Search for the cell housing the specified text and yield its (x, y) center coordinate. 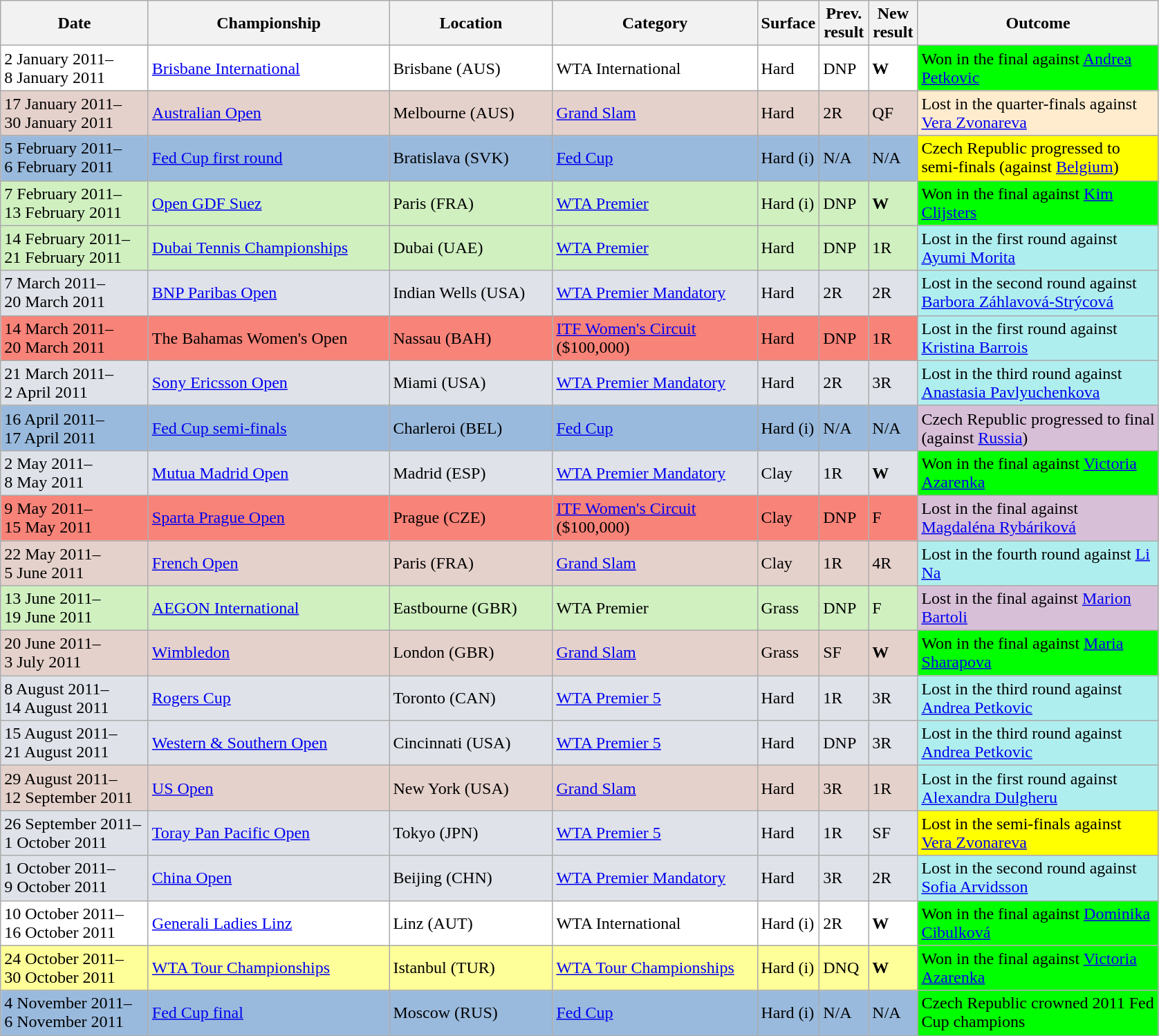
Category (655, 24)
US Open (268, 788)
Generali Ladies Linz (268, 923)
29 August 2011–12 September 2011 (75, 788)
Toray Pan Pacific Open (268, 833)
Istanbul (TUR) (471, 968)
16 April 2011–17 April 2011 (75, 427)
Prev. result (844, 24)
BNP Paribas Open (268, 293)
Toronto (CAN) (471, 699)
Lost in the final against Magdaléna Rybáriková (1039, 517)
Open GDF Suez (268, 203)
Won in the final against Maria Sharapova (1039, 653)
Dubai (UAE) (471, 248)
4R (893, 563)
Lost in the final against Marion Bartoli (1039, 609)
Lost in the semi-finals against Vera Zvonareva (1039, 833)
Lost in the first round against Kristina Barrois (1039, 337)
Madrid (ESP) (471, 473)
2 May 2011–8 May 2011 (75, 473)
Lost in the second round against Sofia Arvidsson (1039, 878)
22 May 2011–5 June 2011 (75, 563)
Location (471, 24)
Melbourne (AUS) (471, 113)
Lost in the first round against Alexandra Dulgheru (1039, 788)
7 February 2011–13 February 2011 (75, 203)
Lost in the third round against Anastasia Pavlyuchenkova (1039, 383)
London (GBR) (471, 653)
Lost in the quarter-finals against Vera Zvonareva (1039, 113)
Czech Republic crowned 2011 Fed Cup champions (1039, 1012)
Won in the final against Kim Clijsters (1039, 203)
Sony Ericsson Open (268, 383)
Brisbane (AUS) (471, 68)
13 June 2011–19 June 2011 (75, 609)
Charleroi (BEL) (471, 427)
Czech Republic progressed to final (against Russia) (1039, 427)
Lost in the first round against Ayumi Morita (1039, 248)
Won in the final against Andrea Petkovic (1039, 68)
Rogers Cup (268, 699)
Tokyo (JPN) (471, 833)
Eastbourne (GBR) (471, 609)
10 October 2011–16 October 2011 (75, 923)
15 August 2011–21 August 2011 (75, 743)
DNQ (844, 968)
Fed Cup semi-finals (268, 427)
Cincinnati (USA) (471, 743)
AEGON International (268, 609)
Australian Open (268, 113)
Championship (268, 24)
Prague (CZE) (471, 517)
China Open (268, 878)
2 January 2011–8 January 2011 (75, 68)
5 February 2011–6 February 2011 (75, 158)
21 March 2011–2 April 2011 (75, 383)
Outcome (1039, 24)
Bratislava (SVK) (471, 158)
Western & Southern Open (268, 743)
20 June 2011–3 July 2011 (75, 653)
Fed Cup first round (268, 158)
Beijing (CHN) (471, 878)
9 May 2011–15 May 2011 (75, 517)
24 October 2011–30 October 2011 (75, 968)
New result (893, 24)
Nassau (BAH) (471, 337)
Indian Wells (USA) (471, 293)
Linz (AUT) (471, 923)
Surface (788, 24)
Lost in the second round against Barbora Záhlavová-Strýcová (1039, 293)
7 March 2011–20 March 2011 (75, 293)
French Open (268, 563)
Miami (USA) (471, 383)
QF (893, 113)
Czech Republic progressed to semi-finals (against Belgium) (1039, 158)
1 October 2011–9 October 2011 (75, 878)
Fed Cup final (268, 1012)
4 November 2011–6 November 2011 (75, 1012)
New York (USA) (471, 788)
Dubai Tennis Championships (268, 248)
17 January 2011–30 January 2011 (75, 113)
Sparta Prague Open (268, 517)
8 August 2011–14 August 2011 (75, 699)
Wimbledon (268, 653)
Won in the final against Dominika Cibulková (1039, 923)
The Bahamas Women's Open (268, 337)
Moscow (RUS) (471, 1012)
Date (75, 24)
14 March 2011–20 March 2011 (75, 337)
Brisbane International (268, 68)
14 February 2011–21 February 2011 (75, 248)
Mutua Madrid Open (268, 473)
Lost in the fourth round against Li Na (1039, 563)
26 September 2011–1 October 2011 (75, 833)
